Determine the [X, Y] coordinate at the center of the cell enclosing the given text.  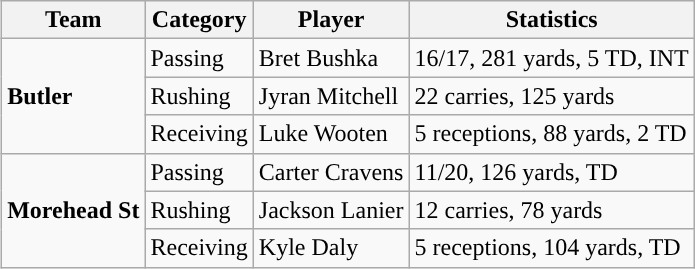
Bret Bushka [331, 58]
22 carries, 125 yards [552, 96]
Luke Wooten [331, 134]
Statistics [552, 20]
Category [199, 20]
Morehead St [74, 210]
11/20, 126 yards, TD [552, 172]
Carter Cravens [331, 172]
Kyle Daly [331, 248]
5 receptions, 104 yards, TD [552, 248]
5 receptions, 88 yards, 2 TD [552, 134]
12 carries, 78 yards [552, 210]
Jyran Mitchell [331, 96]
Butler [74, 96]
Jackson Lanier [331, 210]
Team [74, 20]
16/17, 281 yards, 5 TD, INT [552, 58]
Player [331, 20]
